Search for the cell housing the specified text and yield its (x, y) center coordinate. 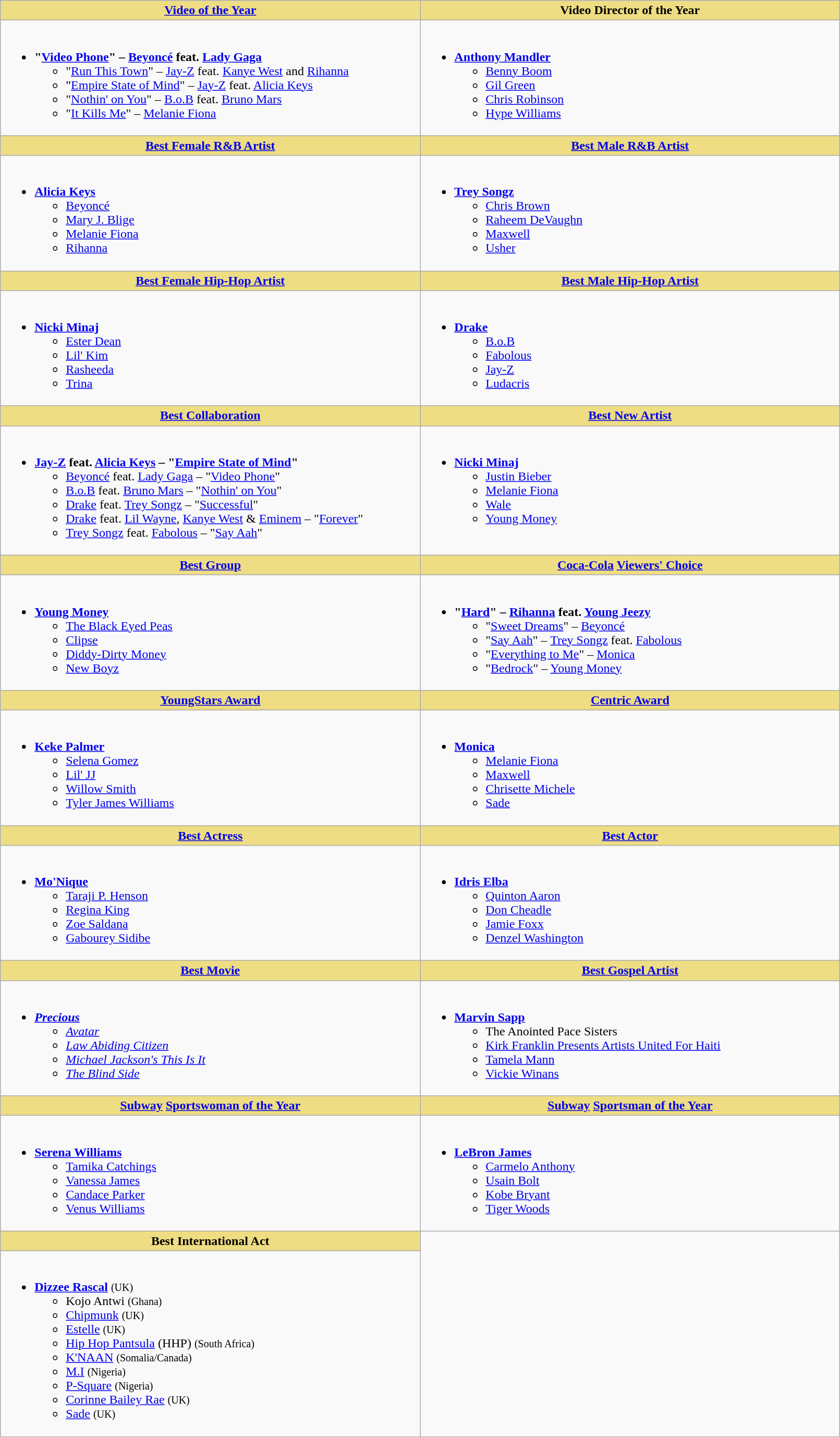
Nicki MinajEster DeanLil' KimRasheedaTrina (211, 348)
MonicaMelanie FionaMaxwellChrisette MicheleSade (630, 768)
Trey SongzChris BrownRaheem DeVaughnMaxwellUsher (630, 213)
Best Movie (211, 971)
Anthony MandlerBenny BoomGil GreenChris RobinsonHype Williams (630, 78)
Mo'NiqueTaraji P. HensonRegina KingZoe SaldanaGabourey Sidibe (211, 903)
Video of the Year (211, 10)
Best Group (211, 565)
Best Actor (630, 835)
Subway Sportswoman of the Year (211, 1106)
Best Male R&B Artist (630, 146)
Marvin SappThe Anointed Pace SistersKirk Franklin Presents Artists United For HaitiTamela MannVickie Winans (630, 1038)
Best New Artist (630, 416)
Best International Act (211, 1241)
Best Actress (211, 835)
Serena WilliamsTamika CatchingsVanessa JamesCandace ParkerVenus Williams (211, 1174)
Best Female Hip-Hop Artist (211, 281)
"Hard" – Rihanna feat. Young Jeezy"Sweet Dreams" – Beyoncé"Say Aah" – Trey Songz feat. Fabolous"Everything to Me" – Monica"Bedrock" – Young Money (630, 632)
Young MoneyThe Black Eyed PeasClipseDiddy-Dirty MoneyNew Boyz (211, 632)
Coca-Cola Viewers' Choice (630, 565)
Subway Sportsman of the Year (630, 1106)
DrakeB.o.BFabolousJay-ZLudacris (630, 348)
Video Director of the Year (630, 10)
Best Female R&B Artist (211, 146)
Alicia KeysBeyoncéMary J. BligeMelanie FionaRihanna (211, 213)
Centric Award (630, 700)
Idris ElbaQuinton AaronDon CheadleJamie FoxxDenzel Washington (630, 903)
Best Male Hip-Hop Artist (630, 281)
Best Collaboration (211, 416)
Nicki MinajJustin BieberMelanie FionaWaleYoung Money (630, 490)
LeBron JamesCarmelo AnthonyUsain BoltKobe BryantTiger Woods (630, 1174)
Best Gospel Artist (630, 971)
PreciousAvatarLaw Abiding CitizenMichael Jackson's This Is ItThe Blind Side (211, 1038)
YoungStars Award (211, 700)
Keke PalmerSelena GomezLil' JJWillow SmithTyler James Williams (211, 768)
